Provide the (x, y) coordinate of the cell's center where the given text is located.  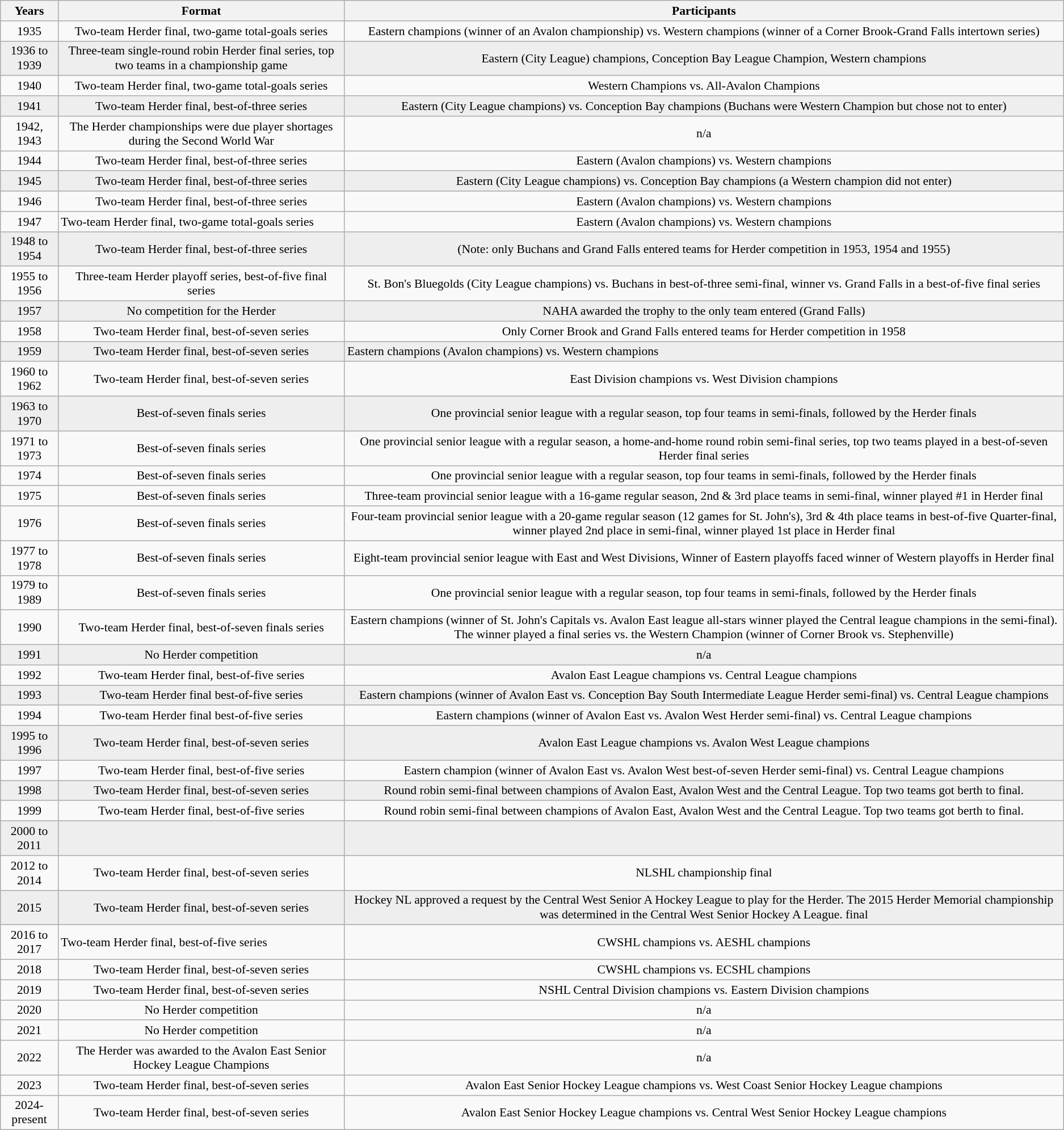
1955 to 1956 (30, 284)
Only Corner Brook and Grand Falls entered teams for Herder competition in 1958 (704, 331)
2021 (30, 1031)
CWSHL champions vs. AESHL champions (704, 943)
1960 to 1962 (30, 379)
Eastern champion (winner of Avalon East vs. Avalon West best-of-seven Herder semi-final) vs. Central League champions (704, 770)
2022 (30, 1057)
CWSHL champions vs. ECSHL champions (704, 970)
St. Bon's Bluegolds (City League champions) vs. Buchans in best-of-three semi-final, winner vs. Grand Falls in a best-of-five final series (704, 284)
1942, 1943 (30, 134)
No competition for the Herder (201, 311)
1994 (30, 716)
1947 (30, 222)
1958 (30, 331)
1993 (30, 695)
1974 (30, 476)
The Herder was awarded to the Avalon East Senior Hockey League Champions (201, 1057)
2023 (30, 1085)
Format (201, 11)
1995 to 1996 (30, 743)
2012 to 2014 (30, 872)
Two-team Herder final, best-of-seven finals series (201, 627)
Avalon East League champions vs. Avalon West League champions (704, 743)
1948 to 1954 (30, 248)
1991 (30, 655)
1977 to 1978 (30, 558)
Three-team Herder playoff series, best-of-five final series (201, 284)
Eastern (City League champions) vs. Conception Bay champions (Buchans were Western Champion but chose not to enter) (704, 106)
(Note: only Buchans and Grand Falls entered teams for Herder competition in 1953, 1954 and 1955) (704, 248)
1999 (30, 811)
East Division champions vs. West Division champions (704, 379)
Avalon East Senior Hockey League champions vs. West Coast Senior Hockey League champions (704, 1085)
The Herder championships were due player shortages during the Second World War (201, 134)
1959 (30, 352)
1998 (30, 791)
Avalon East Senior Hockey League champions vs. Central West Senior Hockey League champions (704, 1113)
Eastern champions (Avalon champions) vs. Western champions (704, 352)
Eastern (City League champions) vs. Conception Bay champions (a Western champion did not enter) (704, 182)
Three-team single-round robin Herder final series, top two teams in a championship game (201, 58)
1963 to 1970 (30, 414)
1979 to 1989 (30, 592)
2024-present (30, 1113)
2015 (30, 908)
1957 (30, 311)
NLSHL championship final (704, 872)
1940 (30, 86)
Eastern champions (winner of Avalon East vs. Conception Bay South Intermediate League Herder semi-final) vs. Central League champions (704, 695)
Participants (704, 11)
1935 (30, 31)
Avalon East League champions vs. Central League champions (704, 675)
1941 (30, 106)
Western Champions vs. All-Avalon Champions (704, 86)
Eastern (City League) champions, Conception Bay League Champion, Western champions (704, 58)
2000 to 2011 (30, 838)
2020 (30, 1010)
Years (30, 11)
1997 (30, 770)
Eastern champions (winner of an Avalon championship) vs. Western champions (winner of a Corner Brook-Grand Falls intertown series) (704, 31)
1975 (30, 496)
1976 (30, 523)
2019 (30, 990)
1944 (30, 161)
NSHL Central Division champions vs. Eastern Division champions (704, 990)
Three-team provincial senior league with a 16-game regular season, 2nd & 3rd place teams in semi-final, winner played #1 in Herder final (704, 496)
NAHA awarded the trophy to the only team entered (Grand Falls) (704, 311)
2018 (30, 970)
Eastern champions (winner of Avalon East vs. Avalon West Herder semi-final) vs. Central League champions (704, 716)
1990 (30, 627)
Eight-team provincial senior league with East and West Divisions, Winner of Eastern playoffs faced winner of Western playoffs in Herder final (704, 558)
1992 (30, 675)
2016 to 2017 (30, 943)
1946 (30, 201)
1936 to 1939 (30, 58)
1945 (30, 182)
1971 to 1973 (30, 448)
